Locate the cell with the specified text and output its (X, Y) center coordinate. 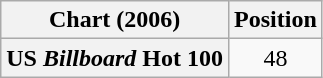
US Billboard Hot 100 (115, 58)
48 (276, 58)
Chart (2006) (115, 20)
Position (276, 20)
